Return (x, y) of the center of cell containing provided text 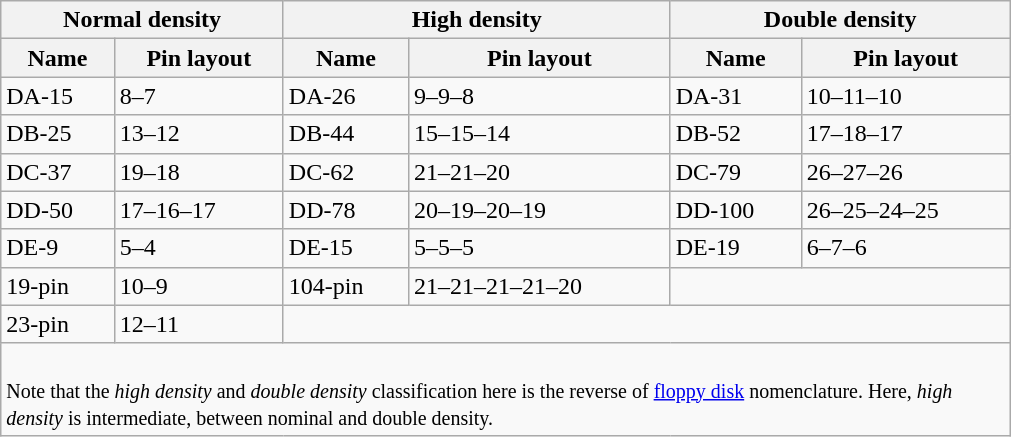
9–9–8 (540, 96)
Double density (840, 20)
DE-19 (736, 248)
DE-9 (58, 248)
DC-37 (58, 172)
DC-62 (346, 172)
13–12 (198, 134)
26–27–26 (906, 172)
DA-26 (346, 96)
DB-44 (346, 134)
26–25–24–25 (906, 210)
15–15–14 (540, 134)
17–18–17 (906, 134)
10–9 (198, 286)
High density (476, 20)
20–19–20–19 (540, 210)
8–7 (198, 96)
6–7–6 (906, 248)
12–11 (198, 324)
DB-25 (58, 134)
17–16–17 (198, 210)
5–5–5 (540, 248)
DD-100 (736, 210)
21–21–21–21–20 (540, 286)
23-pin (58, 324)
5–4 (198, 248)
104-pin (346, 286)
10–11–10 (906, 96)
DD-78 (346, 210)
DD-50 (58, 210)
DC-79 (736, 172)
DB-52 (736, 134)
DA-31 (736, 96)
19–18 (198, 172)
Normal density (142, 20)
DA-15 (58, 96)
DE-15 (346, 248)
21–21–20 (540, 172)
19-pin (58, 286)
